Return (x, y) of the center of cell containing provided text 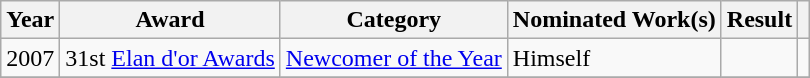
Result (759, 20)
Category (394, 20)
Award (170, 20)
Nominated Work(s) (614, 20)
31st Elan d'or Awards (170, 58)
Year (30, 20)
Himself (614, 58)
2007 (30, 58)
Newcomer of the Year (394, 58)
